Extract the (X, Y) coordinate from the center of the cell holding the provided text.  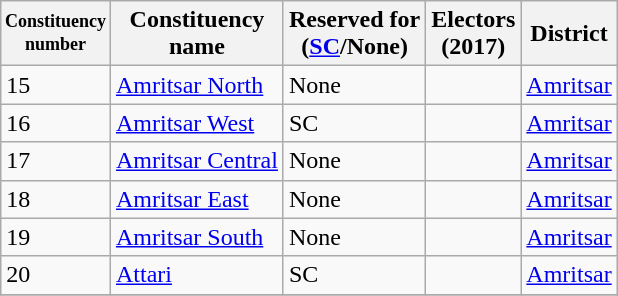
District (569, 34)
Amritsar South (196, 237)
Constituencynumber (56, 34)
Attari (196, 275)
Constituencyname (196, 34)
20 (56, 275)
16 (56, 123)
15 (56, 85)
Reserved for(SC/None) (354, 34)
18 (56, 199)
Amritsar Central (196, 161)
Electors(2017) (474, 34)
Amritsar East (196, 199)
17 (56, 161)
Amritsar North (196, 85)
Amritsar West (196, 123)
19 (56, 237)
